Determine the [x, y] coordinate at the center of the cell enclosing the given text.  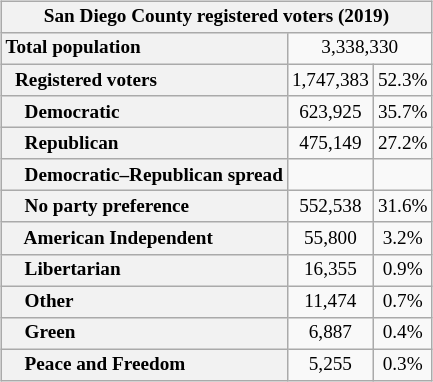
Total population [144, 49]
Republican [144, 144]
5,255 [330, 365]
0.3% [402, 365]
Democratic–Republican spread [144, 175]
Democratic [144, 112]
3,338,330 [360, 49]
52.3% [402, 80]
0.4% [402, 333]
No party preference [144, 207]
0.7% [402, 302]
American Independent [144, 238]
San Diego County registered voters (2019) [216, 17]
552,538 [330, 207]
0.9% [402, 270]
11,474 [330, 302]
Libertarian [144, 270]
Registered voters [144, 80]
31.6% [402, 207]
6,887 [330, 333]
Other [144, 302]
55,800 [330, 238]
16,355 [330, 270]
1,747,383 [330, 80]
475,149 [330, 144]
Peace and Freedom [144, 365]
Green [144, 333]
623,925 [330, 112]
27.2% [402, 144]
3.2% [402, 238]
35.7% [402, 112]
